Capture the cell that displays the provided text and extract its (x, y) central coordinate. 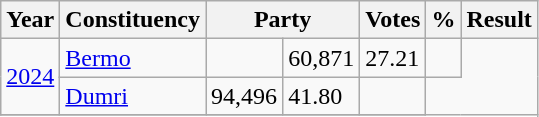
Dumri (133, 96)
Votes (393, 20)
Year (30, 20)
41.80 (322, 96)
Result (499, 20)
Bermo (133, 58)
27.21 (393, 58)
2024 (30, 77)
60,871 (322, 58)
Party (283, 20)
Constituency (133, 20)
94,496 (244, 96)
% (444, 20)
